Extract the [x, y] coordinate from the center of the cell holding the provided text.  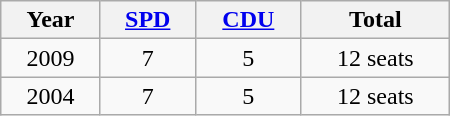
Total [375, 20]
SPD [148, 20]
Year [50, 20]
2004 [50, 96]
CDU [248, 20]
2009 [50, 58]
